For the text-containing cell, return its midpoint in [X, Y] coordinate format. 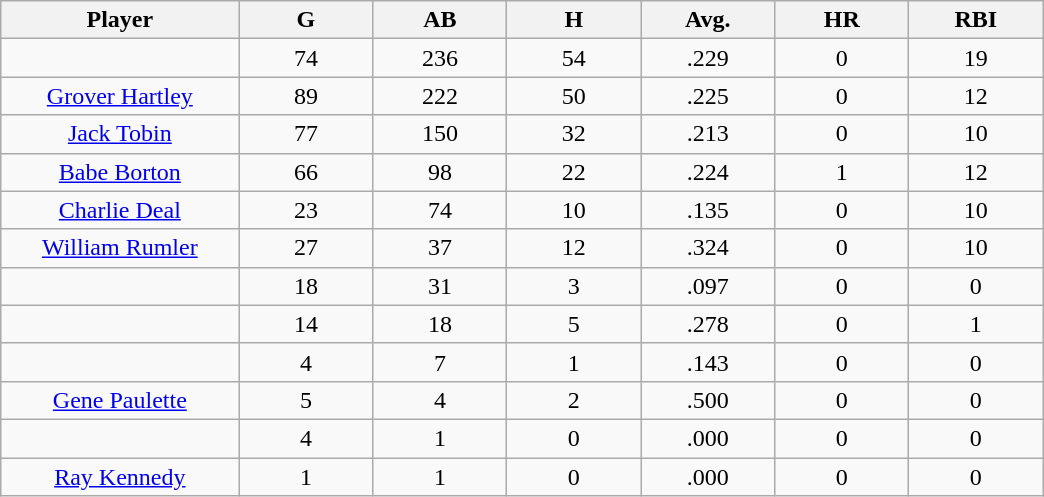
19 [976, 58]
50 [574, 96]
G [306, 20]
98 [440, 172]
RBI [976, 20]
.229 [708, 58]
HR [842, 20]
.135 [708, 210]
27 [306, 248]
H [574, 20]
2 [574, 400]
William Rumler [120, 248]
7 [440, 362]
23 [306, 210]
236 [440, 58]
.097 [708, 286]
.324 [708, 248]
22 [574, 172]
.224 [708, 172]
Charlie Deal [120, 210]
37 [440, 248]
66 [306, 172]
.225 [708, 96]
222 [440, 96]
31 [440, 286]
.143 [708, 362]
89 [306, 96]
AB [440, 20]
150 [440, 134]
Gene Paulette [120, 400]
14 [306, 324]
Babe Borton [120, 172]
.500 [708, 400]
54 [574, 58]
32 [574, 134]
.213 [708, 134]
Ray Kennedy [120, 477]
Jack Tobin [120, 134]
.278 [708, 324]
3 [574, 286]
Player [120, 20]
Avg. [708, 20]
Grover Hartley [120, 96]
77 [306, 134]
